Capture the cell that displays the provided text and extract its [x, y] central coordinate. 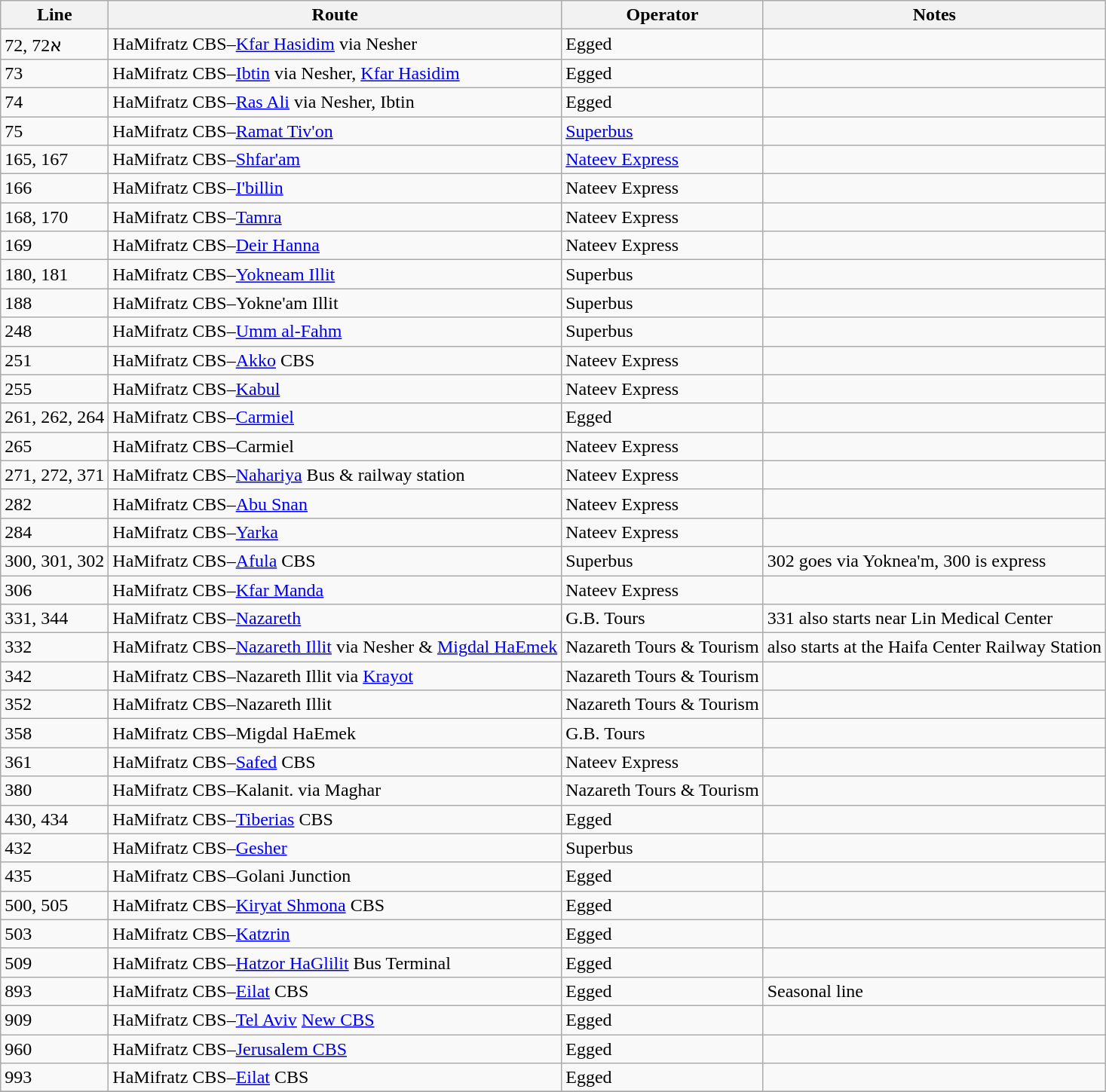
74 [54, 102]
361 [54, 762]
282 [54, 503]
358 [54, 733]
HaMifratz CBS–Jerusalem CBS [335, 1048]
HaMifratz CBS–Tiberias CBS [335, 819]
Seasonal line [934, 991]
Line [54, 15]
HaMifratz CBS–Migdal HaEmek [335, 733]
HaMifratz CBS–Nazareth Illit [335, 705]
HaMifratz CBS–Yokneam Illit [335, 274]
HaMifratz CBS–Tel Aviv New CBS [335, 1020]
HaMifratz CBS–Yokne'am Illit [335, 303]
255 [54, 389]
HaMifratz CBS–Abu Snan [335, 503]
960 [54, 1048]
HaMifratz CBS–Golani Junction [335, 876]
HaMifratz CBS–Kfar Hasidim via Nesher [335, 44]
331, 344 [54, 619]
HaMifratz CBS–Nazareth [335, 619]
HaMifratz CBS–Gesher [335, 848]
169 [54, 246]
Route [335, 15]
HaMifratz CBS–Kalanit. via Maghar [335, 791]
188 [54, 303]
HaMifratz CBS–Hatzor HaGlilit Bus Terminal [335, 962]
HaMifratz CBS–Akko CBS [335, 360]
75 [54, 130]
HaMifratz CBS–Safed CBS [335, 762]
165, 167 [54, 160]
HaMifratz CBS–Katzrin [335, 934]
HaMifratz CBS–I'billin [335, 188]
302 goes via Yoknea'm, 300 is express [934, 561]
HaMifratz CBS–Yarka [335, 532]
893 [54, 991]
HaMifratz CBS–Umm al-Fahm [335, 332]
284 [54, 532]
HaMifratz CBS–Kfar Manda [335, 590]
993 [54, 1078]
430, 434 [54, 819]
Notes [934, 15]
271, 272, 371 [54, 475]
435 [54, 876]
HaMifratz CBS–Kabul [335, 389]
180, 181 [54, 274]
352 [54, 705]
Operator [662, 15]
73 [54, 73]
509 [54, 962]
261, 262, 264 [54, 418]
503 [54, 934]
HaMifratz CBS–Ibtin via Nesher, Kfar Hasidim [335, 73]
306 [54, 590]
HaMifratz CBS–Nazareth Illit via Nesher & Migdal HaEmek [335, 647]
HaMifratz CBS–Afula CBS [335, 561]
HaMifratz CBS–Ras Ali via Nesher, Ibtin [335, 102]
265 [54, 446]
166 [54, 188]
300, 301, 302 [54, 561]
168, 170 [54, 217]
also starts at the Haifa Center Railway Station [934, 647]
HaMifratz CBS–Kiryat Shmona CBS [335, 905]
380 [54, 791]
500, 505 [54, 905]
332 [54, 647]
432 [54, 848]
HaMifratz CBS–Ramat Tiv'on [335, 130]
HaMifratz CBS–Tamra [335, 217]
HaMifratz CBS–Nazareth Illit via Krayot [335, 676]
909 [54, 1020]
331 also starts near Lin Medical Center [934, 619]
72, 72א [54, 44]
HaMifratz CBS–Deir Hanna [335, 246]
251 [54, 360]
342 [54, 676]
HaMifratz CBS–Nahariya Bus & railway station [335, 475]
248 [54, 332]
HaMifratz CBS–Shfar'am [335, 160]
